Determine the [x, y] coordinate at the center of the cell enclosing the given text.  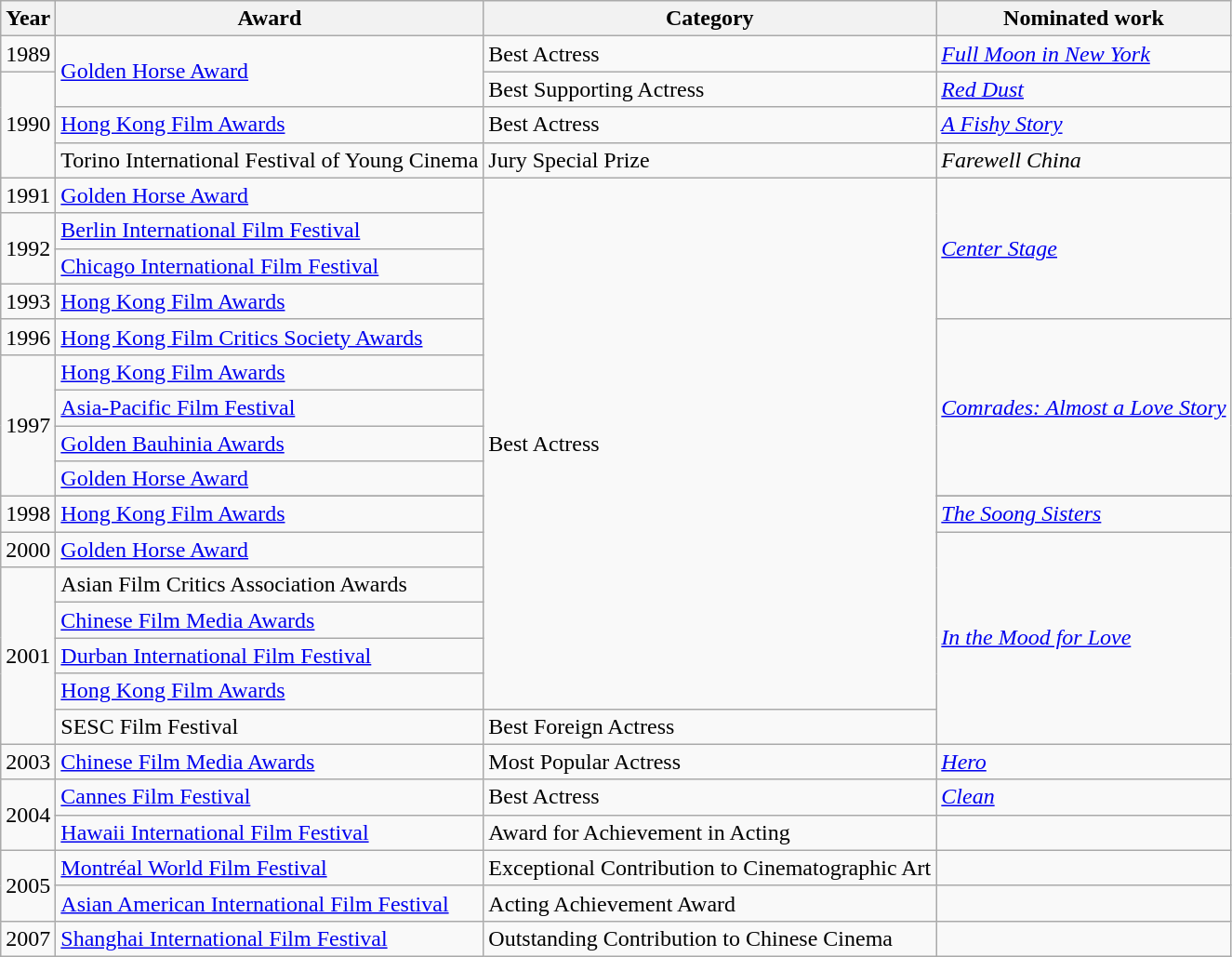
Berlin International Film Festival [270, 231]
Asia-Pacific Film Festival [270, 407]
Hong Kong Film Critics Society Awards [270, 337]
Nominated work [1084, 19]
Clean [1084, 797]
Award for Achievement in Acting [710, 832]
Center Stage [1084, 248]
A Fishy Story [1084, 125]
Asian Film Critics Association Awards [270, 585]
1991 [28, 195]
Category [710, 19]
The Soong Sisters [1084, 514]
1993 [28, 301]
Asian American International Film Festival [270, 903]
Full Moon in New York [1084, 54]
1996 [28, 337]
Red Dust [1084, 89]
Exceptional Contribution to Cinematographic Art [710, 868]
Chicago International Film Festival [270, 266]
Golden Bauhinia Awards [270, 444]
Best Supporting Actress [710, 89]
Shanghai International Film Festival [270, 938]
Montréal World Film Festival [270, 868]
Year [28, 19]
Most Popular Actress [710, 762]
Award [270, 19]
Durban International Film Festival [270, 656]
Jury Special Prize [710, 160]
2001 [28, 656]
Cannes Film Festival [270, 797]
1989 [28, 54]
2000 [28, 550]
SESC Film Festival [270, 726]
Farewell China [1084, 160]
2005 [28, 885]
2004 [28, 815]
Hero [1084, 762]
Outstanding Contribution to Chinese Cinema [710, 938]
Hawaii International Film Festival [270, 832]
Comrades: Almost a Love Story [1084, 407]
1990 [28, 125]
1997 [28, 425]
In the Mood for Love [1084, 638]
Best Foreign Actress [710, 726]
Torino International Festival of Young Cinema [270, 160]
2007 [28, 938]
Acting Achievement Award [710, 903]
1998 [28, 514]
1992 [28, 248]
2003 [28, 762]
